Locate the cell with the specified text and output its (X, Y) center coordinate. 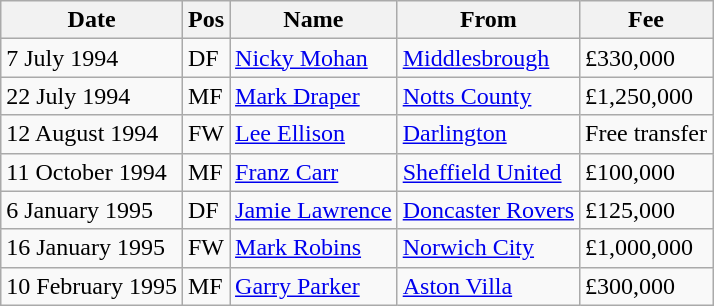
16 January 1995 (92, 248)
Franz Carr (314, 172)
From (488, 20)
6 January 1995 (92, 210)
£1,000,000 (646, 248)
Name (314, 20)
£100,000 (646, 172)
Lee Ellison (314, 134)
7 July 1994 (92, 58)
11 October 1994 (92, 172)
22 July 1994 (92, 96)
Doncaster Rovers (488, 210)
Fee (646, 20)
Garry Parker (314, 286)
Mark Robins (314, 248)
Free transfer (646, 134)
Darlington (488, 134)
Notts County (488, 96)
Jamie Lawrence (314, 210)
12 August 1994 (92, 134)
Aston Villa (488, 286)
Pos (206, 20)
Sheffield United (488, 172)
10 February 1995 (92, 286)
£125,000 (646, 210)
Nicky Mohan (314, 58)
Middlesbrough (488, 58)
£330,000 (646, 58)
Mark Draper (314, 96)
Norwich City (488, 248)
£300,000 (646, 286)
£1,250,000 (646, 96)
Date (92, 20)
